Detect which cell encompasses the target text, then output its [X, Y] center coordinate. 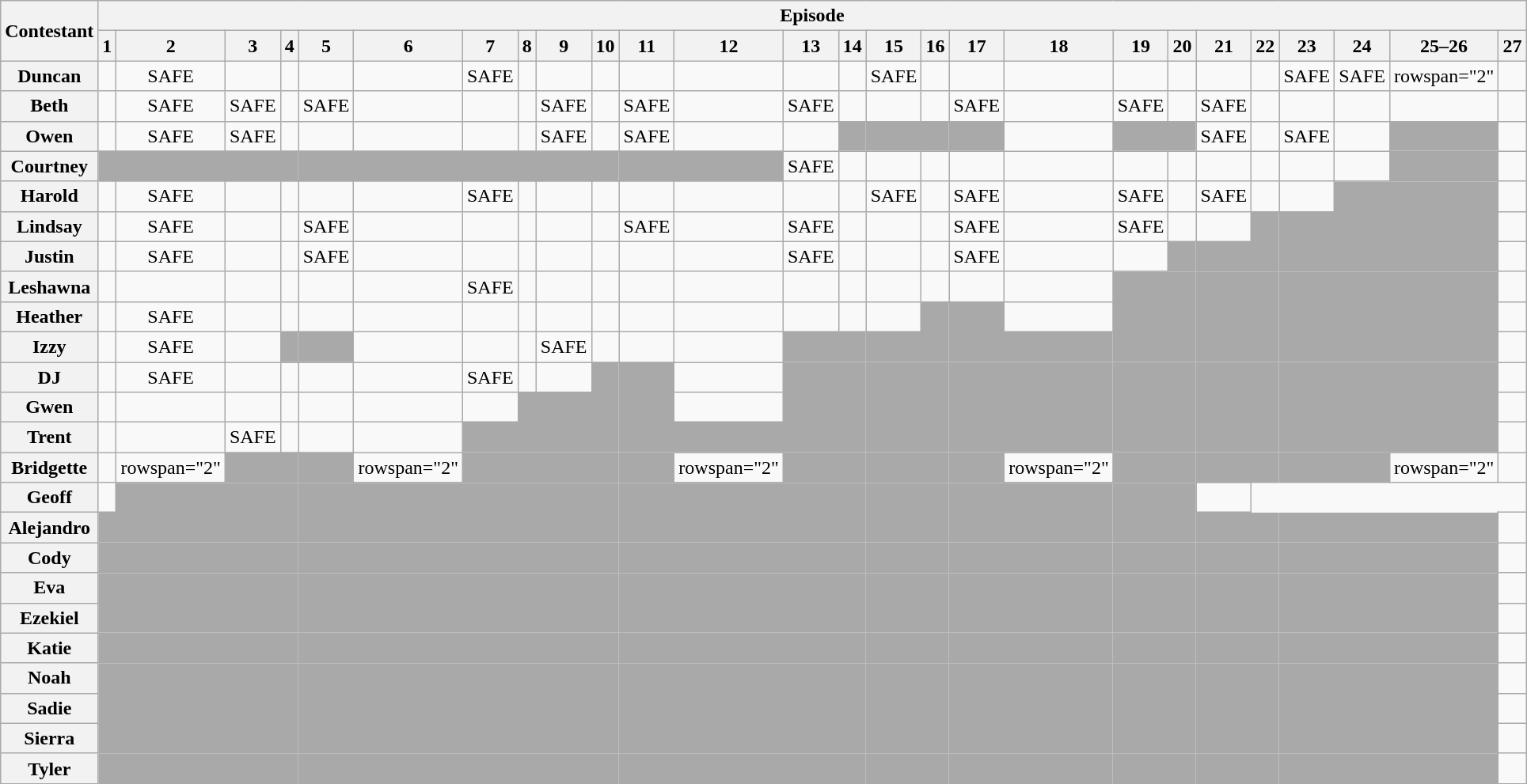
3 [253, 46]
12 [729, 46]
Trent [49, 437]
22 [1265, 46]
24 [1362, 46]
18 [1059, 46]
Katie [49, 648]
Sadie [49, 708]
5 [326, 46]
23 [1307, 46]
8 [527, 46]
27 [1512, 46]
15 [894, 46]
Cody [49, 558]
20 [1183, 46]
Leshawna [49, 286]
25–26 [1444, 46]
Alejandro [49, 528]
7 [490, 46]
16 [936, 46]
Izzy [49, 347]
Harold [49, 196]
1 [108, 46]
Noah [49, 678]
Bridgette [49, 468]
Eva [49, 588]
Duncan [49, 76]
13 [811, 46]
11 [647, 46]
17 [977, 46]
Owen [49, 136]
DJ [49, 377]
2 [171, 46]
Lindsay [49, 226]
Courtney [49, 166]
Tyler [49, 768]
Geoff [49, 498]
Ezekiel [49, 618]
Gwen [49, 407]
10 [605, 46]
9 [564, 46]
Heather [49, 316]
Contestant [49, 31]
21 [1224, 46]
Sierra [49, 738]
Beth [49, 106]
Justin [49, 256]
6 [408, 46]
19 [1141, 46]
4 [290, 46]
Episode [812, 16]
14 [852, 46]
